Provide the [x, y] coordinate of the cell's center where the given text is located.  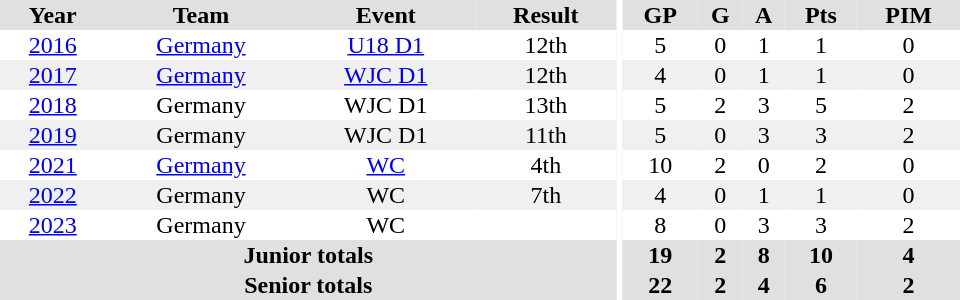
Year [53, 15]
7th [546, 195]
19 [660, 255]
PIM [908, 15]
6 [821, 285]
Event [386, 15]
Junior totals [308, 255]
11th [546, 135]
Result [546, 15]
G [720, 15]
4th [546, 165]
13th [546, 105]
A [764, 15]
GP [660, 15]
Team [202, 15]
Pts [821, 15]
2023 [53, 225]
2021 [53, 165]
2018 [53, 105]
2019 [53, 135]
Senior totals [308, 285]
2016 [53, 45]
U18 D1 [386, 45]
2017 [53, 75]
2022 [53, 195]
22 [660, 285]
